Return the (X, Y) coordinate for the center point of the cell that contains the specified text.  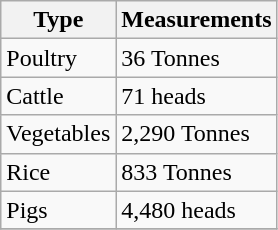
Vegetables (58, 134)
Measurements (196, 20)
Rice (58, 172)
4,480 heads (196, 210)
36 Tonnes (196, 58)
Poultry (58, 58)
833 Tonnes (196, 172)
Type (58, 20)
Pigs (58, 210)
71 heads (196, 96)
Cattle (58, 96)
2,290 Tonnes (196, 134)
